Search for the cell housing the specified text and yield its [x, y] center coordinate. 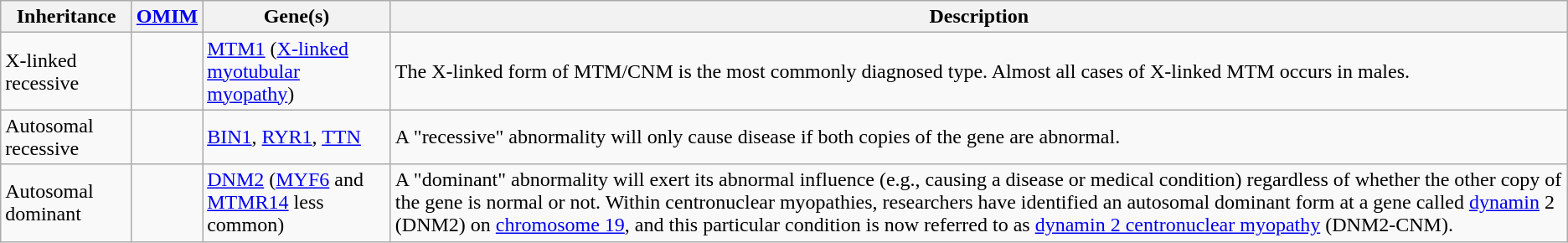
OMIM [167, 17]
Gene(s) [297, 17]
Inheritance [67, 17]
Autosomal recessive [67, 137]
MTM1 (X-linked myotubular myopathy) [297, 71]
The X-linked form of MTM/CNM is the most commonly diagnosed type. Almost all cases of X-linked MTM occurs in males. [978, 71]
A "recessive" abnormality will only cause disease if both copies of the gene are abnormal. [978, 137]
Description [978, 17]
BIN1, RYR1, TTN [297, 137]
X-linked recessive [67, 71]
Autosomal dominant [67, 203]
DNM2 (MYF6 and MTMR14 less common) [297, 203]
